Pinpoint the cell where the given text exists, returning its (x, y) midpoint coordinate. 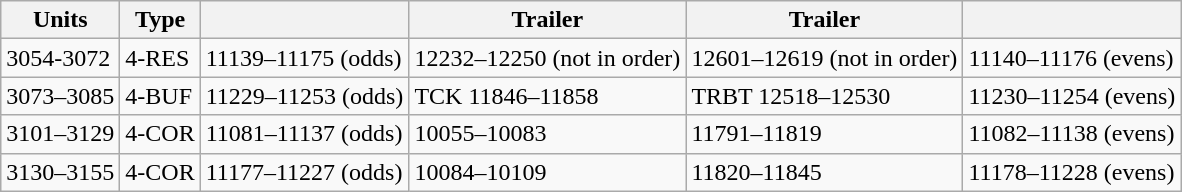
10055–10083 (548, 134)
11177–11227 (odds) (304, 172)
12232–12250 (not in order) (548, 58)
12601–12619 (not in order) (824, 58)
3130–3155 (60, 172)
4-RES (160, 58)
11229–11253 (odds) (304, 96)
Units (60, 20)
11082–11138 (evens) (1072, 134)
11230–11254 (evens) (1072, 96)
3073–3085 (60, 96)
11140–11176 (evens) (1072, 58)
4-BUF (160, 96)
10084–10109 (548, 172)
11178–11228 (evens) (1072, 172)
11081–11137 (odds) (304, 134)
11791–11819 (824, 134)
3101–3129 (60, 134)
Type (160, 20)
11820–11845 (824, 172)
3054-3072 (60, 58)
11139–11175 (odds) (304, 58)
TCK 11846–11858 (548, 96)
TRBT 12518–12530 (824, 96)
